Find where the given text appears and provide that cell's center as [x, y] coordinate. 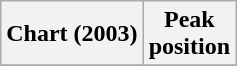
Chart (2003) [72, 34]
Peakposition [189, 34]
